Return the [X, Y] coordinate for the center point of the cell that contains the specified text.  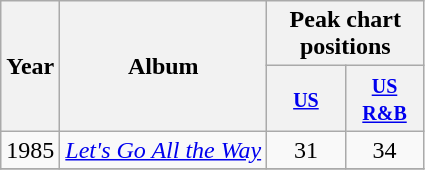
Peak chart positions [346, 34]
Album [164, 66]
Year [30, 66]
Let's Go All the Way [164, 150]
1985 [30, 150]
31 [306, 150]
US R&B [384, 98]
US [306, 98]
34 [384, 150]
